Find where the given text appears and provide that cell's center as [X, Y] coordinate. 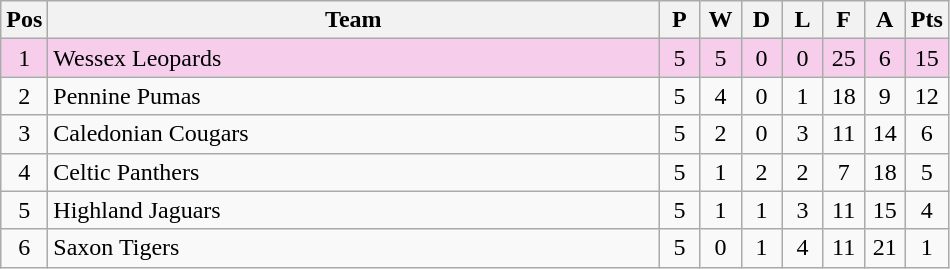
Team [354, 20]
Highland Jaguars [354, 210]
L [802, 20]
9 [884, 96]
Pos [24, 20]
14 [884, 134]
Wessex Leopards [354, 58]
21 [884, 248]
Pennine Pumas [354, 96]
Caledonian Cougars [354, 134]
Saxon Tigers [354, 248]
Celtic Panthers [354, 172]
F [844, 20]
P [680, 20]
W [720, 20]
Pts [926, 20]
7 [844, 172]
A [884, 20]
D [762, 20]
12 [926, 96]
25 [844, 58]
